Capture the cell that displays the provided text and extract its [x, y] central coordinate. 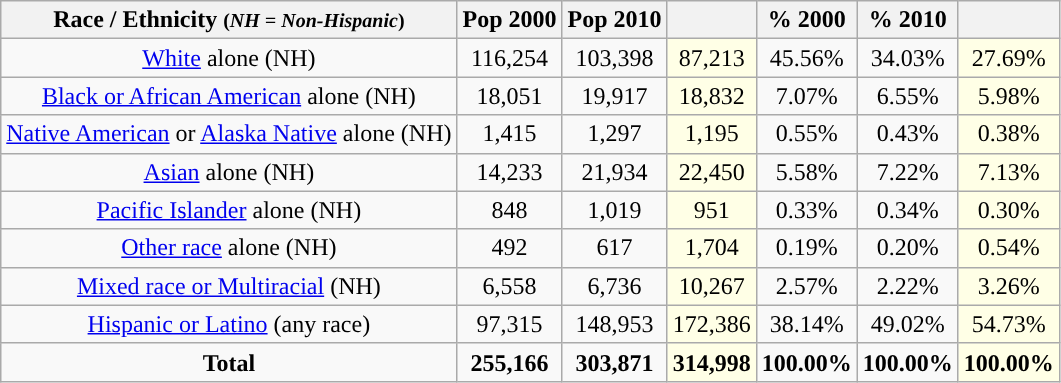
2.22% [908, 286]
97,315 [510, 324]
5.58% [806, 172]
148,953 [614, 324]
7.13% [1008, 172]
34.03% [908, 58]
22,450 [712, 172]
18,051 [510, 96]
255,166 [510, 362]
7.22% [908, 172]
54.73% [1008, 324]
19,917 [614, 96]
0.19% [806, 248]
6.55% [908, 96]
87,213 [712, 58]
303,871 [614, 362]
Race / Ethnicity (NH = Non-Hispanic) [229, 20]
951 [712, 210]
White alone (NH) [229, 58]
Black or African American alone (NH) [229, 96]
617 [614, 248]
10,267 [712, 286]
14,233 [510, 172]
Asian alone (NH) [229, 172]
6,558 [510, 286]
103,398 [614, 58]
5.98% [1008, 96]
0.30% [1008, 210]
848 [510, 210]
49.02% [908, 324]
% 2000 [806, 20]
38.14% [806, 324]
6,736 [614, 286]
Pacific Islander alone (NH) [229, 210]
7.07% [806, 96]
18,832 [712, 96]
21,934 [614, 172]
314,998 [712, 362]
0.38% [1008, 134]
1,019 [614, 210]
0.43% [908, 134]
0.33% [806, 210]
3.26% [1008, 286]
0.34% [908, 210]
Pop 2010 [614, 20]
Hispanic or Latino (any race) [229, 324]
116,254 [510, 58]
492 [510, 248]
0.20% [908, 248]
Other race alone (NH) [229, 248]
% 2010 [908, 20]
Total [229, 362]
1,415 [510, 134]
2.57% [806, 286]
1,297 [614, 134]
1,195 [712, 134]
Pop 2000 [510, 20]
Mixed race or Multiracial (NH) [229, 286]
45.56% [806, 58]
Native American or Alaska Native alone (NH) [229, 134]
0.55% [806, 134]
172,386 [712, 324]
0.54% [1008, 248]
27.69% [1008, 58]
1,704 [712, 248]
